Scan for the cell matching the given text and deliver its (X, Y) coordinate at center. 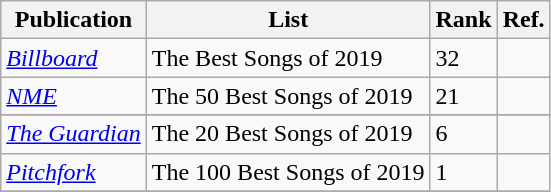
32 (464, 58)
Pitchfork (74, 172)
1 (464, 172)
NME (74, 96)
Billboard (74, 58)
List (288, 20)
The Best Songs of 2019 (288, 58)
Publication (74, 20)
The 100 Best Songs of 2019 (288, 172)
Rank (464, 20)
The 20 Best Songs of 2019 (288, 134)
The Guardian (74, 134)
The 50 Best Songs of 2019 (288, 96)
21 (464, 96)
6 (464, 134)
Ref. (524, 20)
